Pinpoint the cell where the given text exists, returning its [x, y] midpoint coordinate. 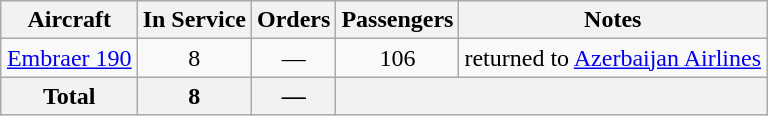
Passengers [398, 20]
In Service [194, 20]
returned to Azerbaijan Airlines [613, 58]
Total [69, 96]
106 [398, 58]
Notes [613, 20]
Aircraft [69, 20]
Orders [293, 20]
Embraer 190 [69, 58]
